Locate the cell with the specified text and output its [X, Y] center coordinate. 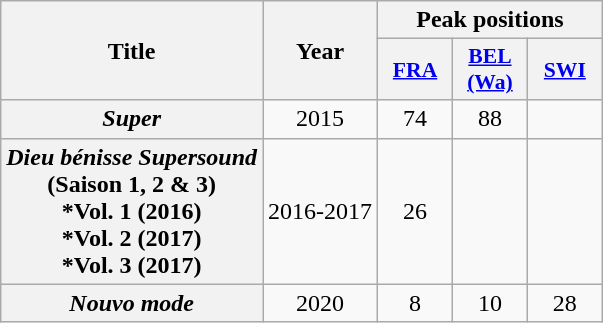
2020 [320, 303]
10 [490, 303]
Title [132, 50]
Nouvo mode [132, 303]
26 [416, 211]
FRA [416, 70]
SWI [564, 70]
28 [564, 303]
BEL (Wa) [490, 70]
Super [132, 119]
88 [490, 119]
Dieu bénisse Supersound(Saison 1, 2 & 3)*Vol. 1 (2016)*Vol. 2 (2017)*Vol. 3 (2017) [132, 211]
8 [416, 303]
74 [416, 119]
Year [320, 50]
Peak positions [490, 20]
2016-2017 [320, 211]
2015 [320, 119]
